Extract the (x, y) coordinate from the center of the cell holding the provided text.  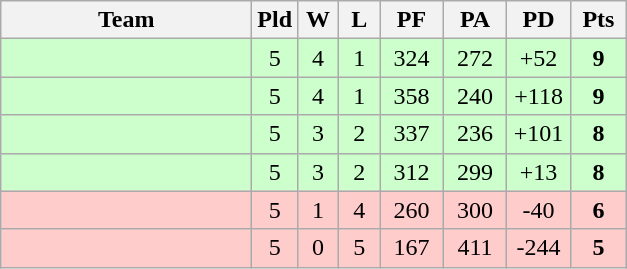
PA (475, 20)
Pts (598, 20)
+118 (539, 96)
Team (126, 20)
W (318, 20)
PF (412, 20)
+52 (539, 58)
300 (475, 210)
6 (598, 210)
236 (475, 134)
Pld (275, 20)
411 (475, 248)
PD (539, 20)
+101 (539, 134)
272 (475, 58)
L (360, 20)
-244 (539, 248)
337 (412, 134)
-40 (539, 210)
358 (412, 96)
0 (318, 248)
260 (412, 210)
+13 (539, 172)
299 (475, 172)
324 (412, 58)
167 (412, 248)
240 (475, 96)
312 (412, 172)
